Extract the [X, Y] coordinate from the center of the cell holding the provided text.  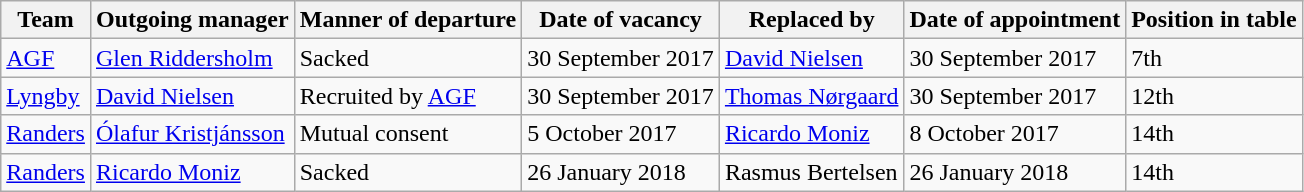
Lyngby [46, 96]
12th [1214, 96]
Thomas Nørgaard [812, 96]
Date of appointment [1015, 20]
Glen Riddersholm [192, 58]
5 October 2017 [621, 134]
Position in table [1214, 20]
Rasmus Bertelsen [812, 172]
Team [46, 20]
AGF [46, 58]
Replaced by [812, 20]
Ólafur Kristjánsson [192, 134]
8 October 2017 [1015, 134]
7th [1214, 58]
Date of vacancy [621, 20]
Recruited by AGF [408, 96]
Manner of departure [408, 20]
Mutual consent [408, 134]
Outgoing manager [192, 20]
